Detect which cell encompasses the target text, then output its [x, y] center coordinate. 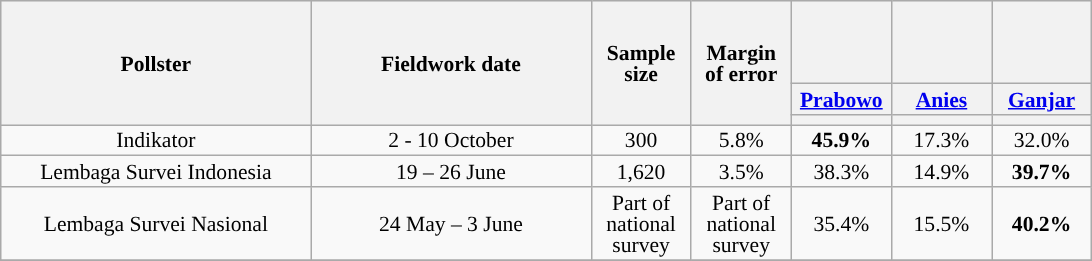
300 [641, 140]
Ganjar [1042, 100]
15.5% [941, 224]
38.3% [841, 172]
5.8% [741, 140]
3.5% [741, 172]
Margin of error [741, 63]
45.9% [841, 140]
40.2% [1042, 224]
Indikator [156, 140]
24 May – 3 June [451, 224]
2 - 10 October [451, 140]
32.0% [1042, 140]
17.3% [941, 140]
35.4% [841, 224]
Anies [941, 100]
Sample size [641, 63]
Pollster [156, 63]
Prabowo [841, 100]
Lembaga Survei Indonesia [156, 172]
Fieldwork date [451, 63]
1,620 [641, 172]
19 – 26 June [451, 172]
Lembaga Survei Nasional [156, 224]
14.9% [941, 172]
39.7% [1042, 172]
